Find where the given text appears and provide that cell's center as (X, Y) coordinate. 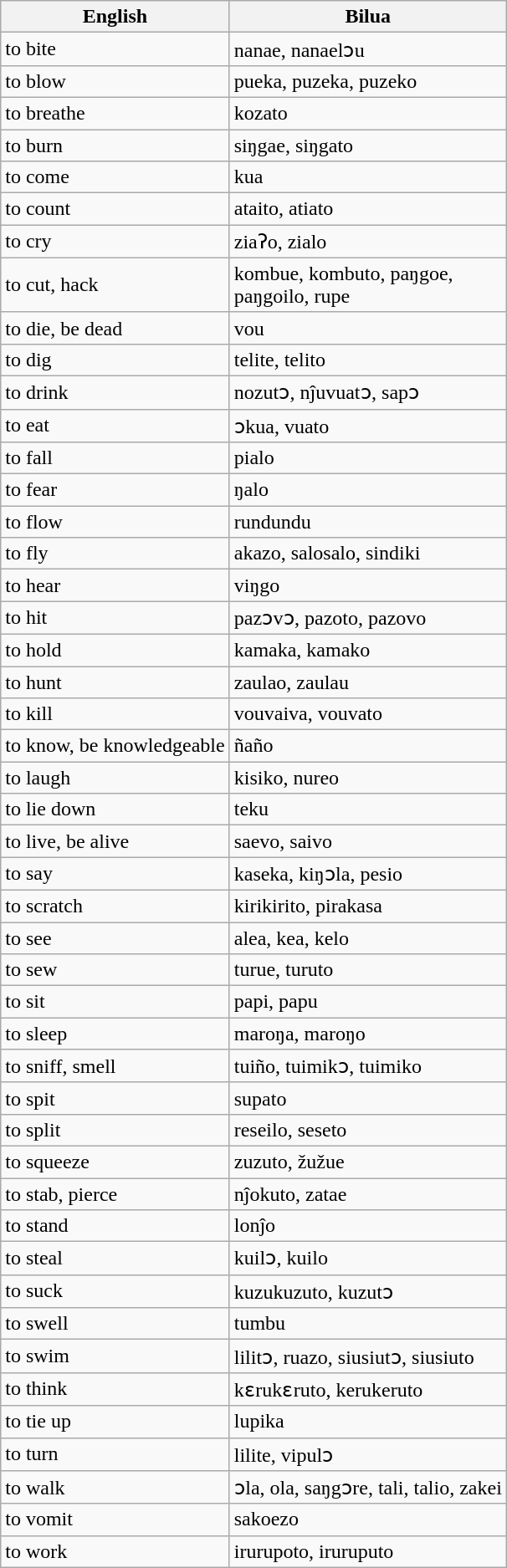
to cut, hack (115, 284)
ɔla, ola, saŋgɔre, tali, talio, zakei (368, 1488)
to sniff, smell (115, 1066)
English (115, 17)
turue, turuto (368, 970)
siŋgae, siŋgato (368, 145)
supato (368, 1098)
nĵokuto, zatae (368, 1193)
rundundu (368, 522)
papi, papu (368, 1002)
kua (368, 177)
to spit (115, 1098)
kirikirito, pirakasa (368, 906)
to work (115, 1551)
to hear (115, 585)
to scratch (115, 906)
akazo, salosalo, sindiki (368, 554)
ataito, atiato (368, 209)
to die, be dead (115, 328)
vou (368, 328)
ŋalo (368, 490)
tumbu (368, 1324)
to come (115, 177)
to split (115, 1130)
reseilo, seseto (368, 1130)
to sew (115, 970)
kombue, kombuto, paŋgoe,paŋgoilo, rupe (368, 284)
ɔkua, vuato (368, 426)
to fly (115, 554)
zaulao, zaulau (368, 682)
kisiko, nureo (368, 778)
to sit (115, 1002)
to burn (115, 145)
to suck (115, 1291)
to fall (115, 458)
saevo, saivo (368, 841)
maroŋa, maroŋo (368, 1034)
zuzuto, žužue (368, 1162)
to stand (115, 1226)
to eat (115, 426)
kɛrukɛruto, kerukeruto (368, 1389)
to know, be knowledgeable (115, 746)
to cry (115, 242)
to kill (115, 714)
pazɔvɔ, pazoto, pazovo (368, 618)
ñaño (368, 746)
to steal (115, 1259)
to drink (115, 392)
to dig (115, 360)
lonĵo (368, 1226)
pialo (368, 458)
to blow (115, 81)
Bilua (368, 17)
to lie down (115, 810)
to bite (115, 49)
to turn (115, 1454)
lupika (368, 1422)
to laugh (115, 778)
nozutɔ, nĵuvuatɔ, sapɔ (368, 392)
to fear (115, 490)
teku (368, 810)
to count (115, 209)
nanae, nanaelɔu (368, 49)
to stab, pierce (115, 1193)
viŋgo (368, 585)
ziaʔo, zialo (368, 242)
kamaka, kamako (368, 650)
to vomit (115, 1519)
vouvaiva, vouvato (368, 714)
lilite, vipulɔ (368, 1454)
to flow (115, 522)
telite, telito (368, 360)
to swell (115, 1324)
to hold (115, 650)
to squeeze (115, 1162)
alea, kea, kelo (368, 937)
kuilɔ, kuilo (368, 1259)
to walk (115, 1488)
to say (115, 874)
to see (115, 937)
kaseka, kiŋɔla, pesio (368, 874)
kuzukuzuto, kuzutɔ (368, 1291)
lilitɔ, ruazo, siusiutɔ, siusiuto (368, 1356)
to think (115, 1389)
to breathe (115, 113)
to tie up (115, 1422)
sakoezo (368, 1519)
to live, be alive (115, 841)
to hit (115, 618)
pueka, puzeka, puzeko (368, 81)
irurupoto, iruruputo (368, 1551)
to swim (115, 1356)
to sleep (115, 1034)
to hunt (115, 682)
kozato (368, 113)
tuiño, tuimikɔ, tuimiko (368, 1066)
